Locate the cell with the specified text and output its (X, Y) center coordinate. 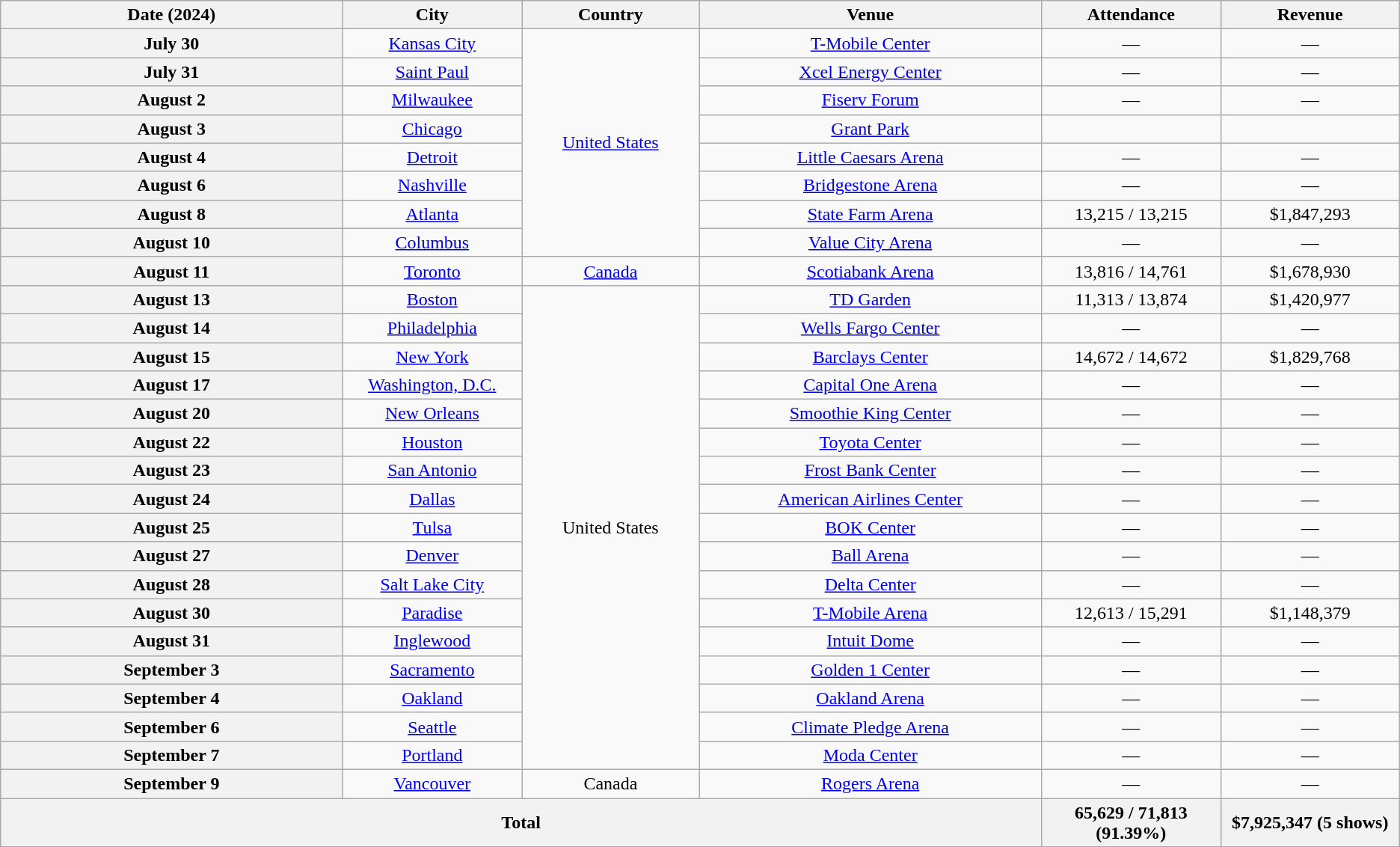
September 6 (172, 727)
14,672 / 14,672 (1131, 357)
August 11 (172, 271)
San Antonio (432, 471)
Atlanta (432, 214)
August 30 (172, 613)
Venue (871, 15)
T-Mobile Center (871, 43)
August 20 (172, 414)
Houston (432, 442)
Paradise (432, 613)
August 27 (172, 556)
State Farm Arena (871, 214)
Denver (432, 556)
Oakland Arena (871, 698)
$1,678,930 (1310, 271)
Country (610, 15)
Wells Fargo Center (871, 328)
New Orleans (432, 414)
Columbus (432, 242)
Date (2024) (172, 15)
August 10 (172, 242)
Rogers Arena (871, 783)
City (432, 15)
July 30 (172, 43)
Vancouver (432, 783)
American Airlines Center (871, 499)
August 8 (172, 214)
Tulsa (432, 528)
Climate Pledge Arena (871, 727)
$1,420,977 (1310, 299)
Toyota Center (871, 442)
12,613 / 15,291 (1131, 613)
Boston (432, 299)
August 13 (172, 299)
Capital One Arena (871, 385)
Philadelphia (432, 328)
September 3 (172, 670)
$1,847,293 (1310, 214)
Milwaukee (432, 100)
Detroit (432, 157)
Dallas (432, 499)
Sacramento (432, 670)
Attendance (1131, 15)
Portland (432, 755)
Frost Bank Center (871, 471)
BOK Center (871, 528)
Scotiabank Arena (871, 271)
Saint Paul (432, 72)
Inglewood (432, 641)
New York (432, 357)
August 14 (172, 328)
$1,829,768 (1310, 357)
Bridgestone Arena (871, 186)
Kansas City (432, 43)
Golden 1 Center (871, 670)
Delta Center (871, 584)
Washington, D.C. (432, 385)
13,215 / 13,215 (1131, 214)
August 24 (172, 499)
T-Mobile Arena (871, 613)
August 17 (172, 385)
August 22 (172, 442)
65,629 / 71,813 (91.39%) (1131, 822)
11,313 / 13,874 (1131, 299)
August 28 (172, 584)
Intuit Dome (871, 641)
August 3 (172, 129)
August 31 (172, 641)
Ball Arena (871, 556)
$7,925,347 (5 shows) (1310, 822)
Little Caesars Arena (871, 157)
August 2 (172, 100)
TD Garden (871, 299)
13,816 / 14,761 (1131, 271)
Revenue (1310, 15)
September 7 (172, 755)
Nashville (432, 186)
September 4 (172, 698)
August 23 (172, 471)
August 25 (172, 528)
Smoothie King Center (871, 414)
July 31 (172, 72)
Seattle (432, 727)
Salt Lake City (432, 584)
Moda Center (871, 755)
August 6 (172, 186)
Toronto (432, 271)
Grant Park (871, 129)
August 15 (172, 357)
Value City Arena (871, 242)
Oakland (432, 698)
Xcel Energy Center (871, 72)
Barclays Center (871, 357)
Total (521, 822)
$1,148,379 (1310, 613)
August 4 (172, 157)
Chicago (432, 129)
September 9 (172, 783)
Fiserv Forum (871, 100)
